Capture the cell that displays the provided text and extract its (x, y) central coordinate. 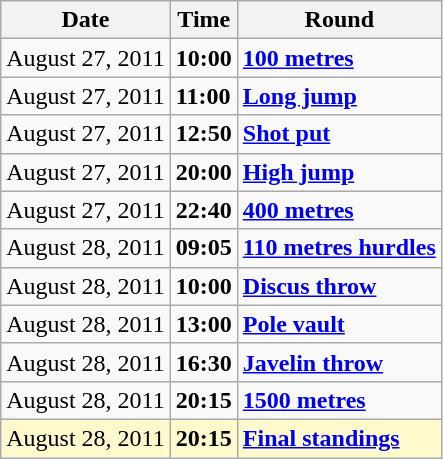
Discus throw (339, 286)
Long jump (339, 96)
Time (204, 20)
100 metres (339, 58)
Shot put (339, 134)
22:40 (204, 210)
12:50 (204, 134)
1500 metres (339, 400)
Date (86, 20)
Round (339, 20)
09:05 (204, 248)
13:00 (204, 324)
Javelin throw (339, 362)
High jump (339, 172)
Pole vault (339, 324)
11:00 (204, 96)
400 metres (339, 210)
20:00 (204, 172)
16:30 (204, 362)
Final standings (339, 438)
110 metres hurdles (339, 248)
